Scan for the cell matching the given text and deliver its [x, y] coordinate at center. 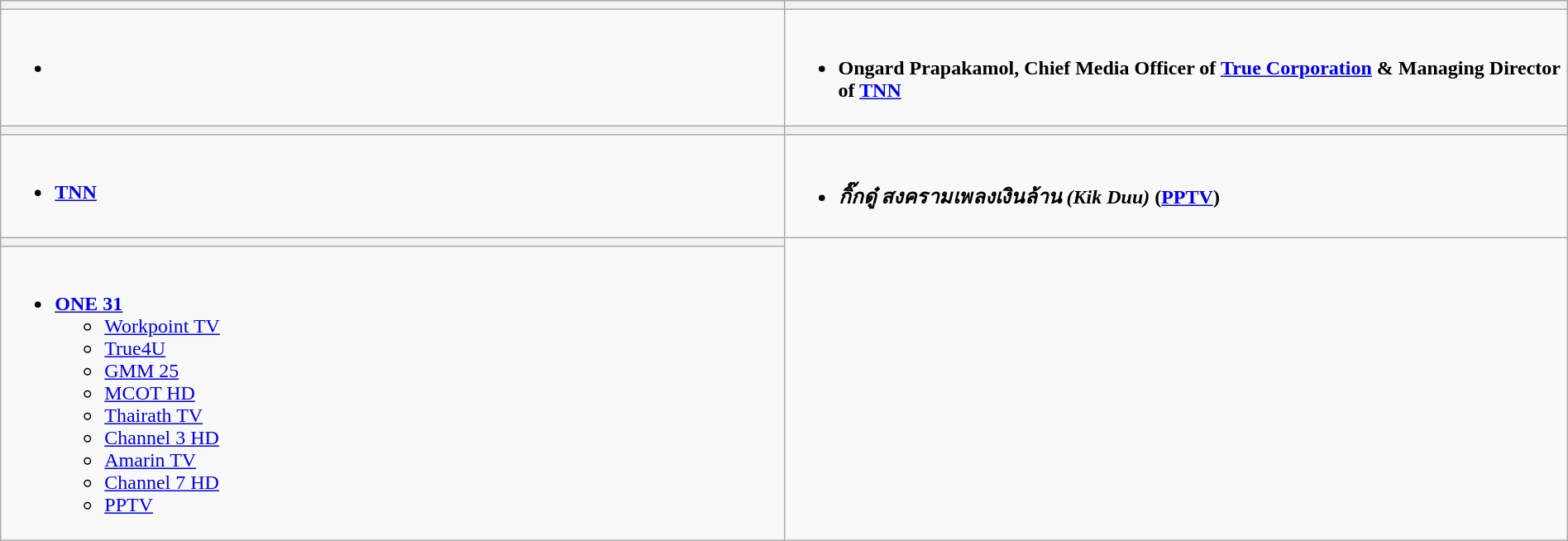
TNN [392, 186]
ONE 31Workpoint TVTrue4UGMM 25MCOT HDThairath TVChannel 3 HDAmarin TVChannel 7 HDPPTV [392, 394]
Ongard Prapakamol, Chief Media Officer of True Corporation & Managing Director of TNN [1176, 68]
กิ๊กดู๋ สงครามเพลงเงินล้าน (Kik Duu) (PPTV) [1176, 186]
